Search for the cell housing the specified text and yield its (x, y) center coordinate. 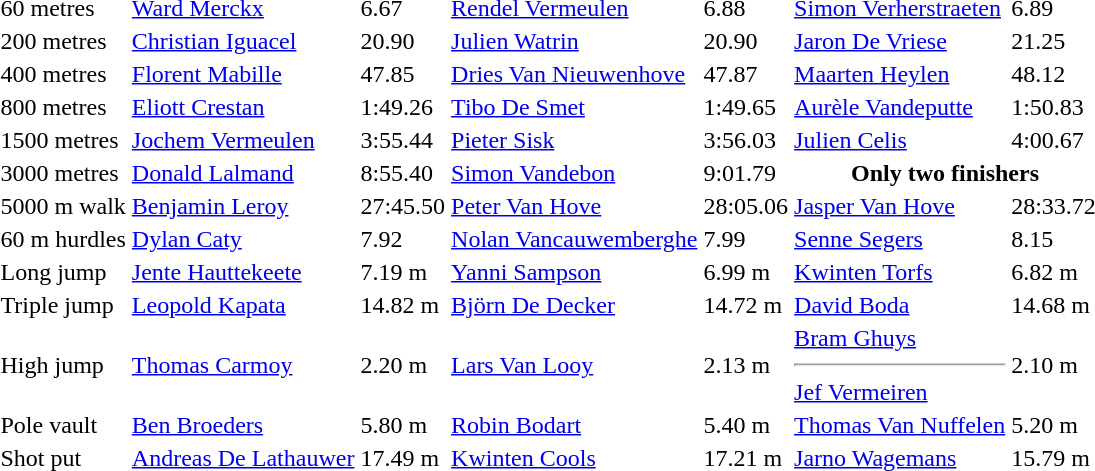
Lars Van Looy (574, 365)
1:49.65 (746, 107)
Benjamin Leroy (243, 206)
7.92 (403, 239)
Senne Segers (900, 239)
47.85 (403, 74)
Pieter Sisk (574, 140)
8:55.40 (403, 173)
Tibo De Smet (574, 107)
Jente Hauttekeete (243, 272)
Donald Lalmand (243, 173)
Julien Celis (900, 140)
47.87 (746, 74)
Jasper Van Hove (900, 206)
27:45.50 (403, 206)
Kwinten Torfs (900, 272)
Maarten Heylen (900, 74)
9:01.79 (746, 173)
Yanni Sampson (574, 272)
Christian Iguacel (243, 41)
Thomas Carmoy (243, 365)
3:55.44 (403, 140)
Jaron De Vriese (900, 41)
2.20 m (403, 365)
2.13 m (746, 365)
Bram GhuysJef Vermeiren (900, 365)
7.99 (746, 239)
Ben Broeders (243, 425)
Nolan Vancauwemberghe (574, 239)
Dylan Caty (243, 239)
Florent Mabille (243, 74)
7.19 m (403, 272)
Leopold Kapata (243, 305)
5.80 m (403, 425)
David Boda (900, 305)
Eliott Crestan (243, 107)
6.99 m (746, 272)
3:56.03 (746, 140)
5.40 m (746, 425)
Aurèle Vandeputte (900, 107)
Simon Vandebon (574, 173)
Robin Bodart (574, 425)
14.82 m (403, 305)
28:05.06 (746, 206)
Peter Van Hove (574, 206)
Jochem Vermeulen (243, 140)
Thomas Van Nuffelen (900, 425)
14.72 m (746, 305)
1:49.26 (403, 107)
Dries Van Nieuwenhove (574, 74)
Julien Watrin (574, 41)
Björn De Decker (574, 305)
